Capture the cell that displays the provided text and extract its (x, y) central coordinate. 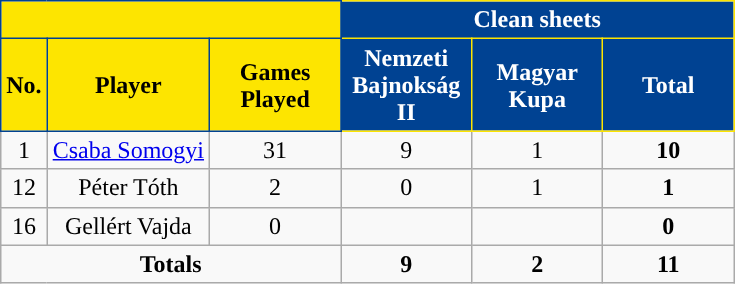
16 (24, 226)
10 (668, 150)
No. (24, 85)
Magyar Kupa (538, 85)
Totals (171, 264)
Player (128, 85)
Games Played (276, 85)
31 (276, 150)
11 (668, 264)
Total (668, 85)
Csaba Somogyi (128, 150)
Clean sheets (538, 20)
Péter Tóth (128, 188)
Gellért Vajda (128, 226)
Nemzeti Bajnokság II (406, 85)
12 (24, 188)
